For the text-containing cell, return its midpoint in (X, Y) coordinate format. 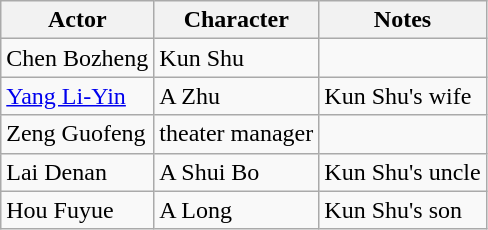
Yang Li-Yin (78, 96)
Hou Fuyue (78, 210)
Kun Shu's uncle (402, 172)
Kun Shu (236, 58)
Chen Bozheng (78, 58)
Lai Denan (78, 172)
A Shui Bo (236, 172)
Zeng Guofeng (78, 134)
Actor (78, 20)
Character (236, 20)
Kun Shu's son (402, 210)
Notes (402, 20)
A Long (236, 210)
Kun Shu's wife (402, 96)
A Zhu (236, 96)
theater manager (236, 134)
